Extract the (X, Y) coordinate from the center of the cell holding the provided text.  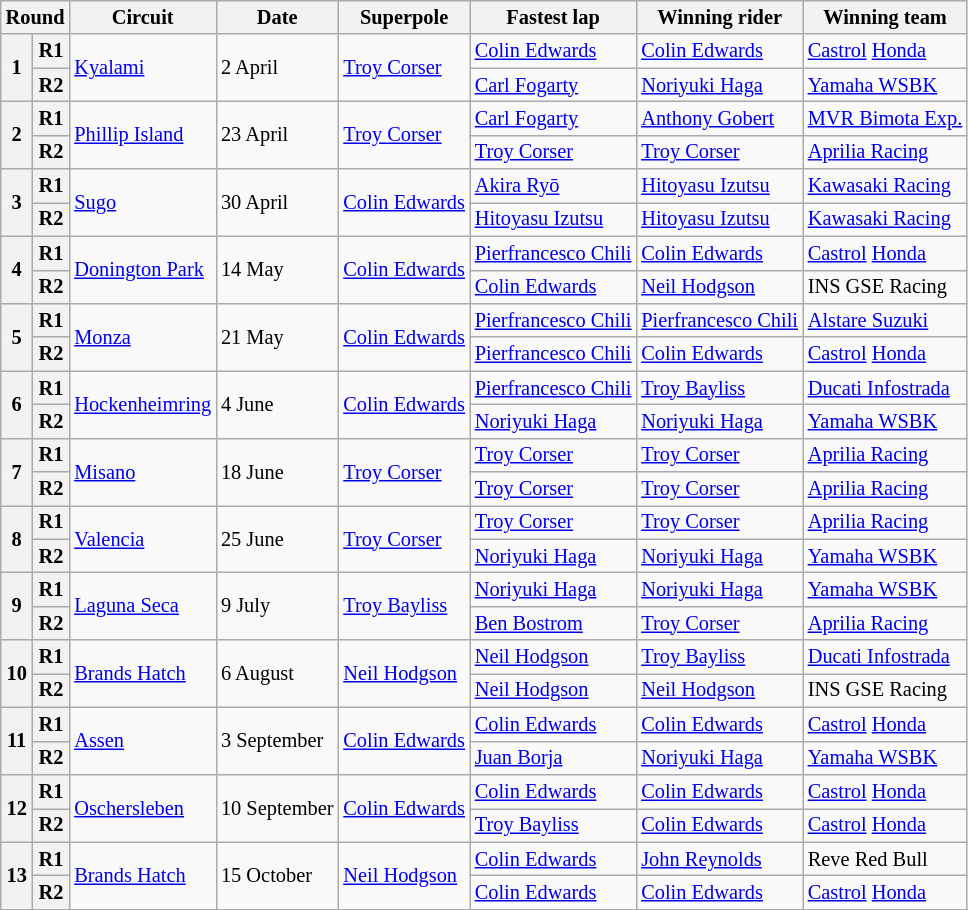
Fastest lap (553, 17)
Circuit (142, 17)
Anthony Gobert (719, 118)
Reve Red Bull (885, 859)
Donington Park (142, 270)
6 August (277, 674)
Assen (142, 740)
Phillip Island (142, 134)
15 October (277, 876)
Winning team (885, 17)
21 May (277, 336)
11 (17, 740)
9 July (277, 606)
John Reynolds (719, 859)
Juan Borja (553, 758)
23 April (277, 134)
Round (36, 17)
14 May (277, 270)
25 June (277, 538)
Hockenheimring (142, 404)
12 (17, 808)
3 September (277, 740)
Superpole (404, 17)
Alstare Suzuki (885, 320)
10 September (277, 808)
Valencia (142, 538)
13 (17, 876)
9 (17, 606)
Winning rider (719, 17)
7 (17, 472)
Oschersleben (142, 808)
6 (17, 404)
4 June (277, 404)
Date (277, 17)
3 (17, 202)
Kyalami (142, 68)
10 (17, 674)
2 April (277, 68)
30 April (277, 202)
MVR Bimota Exp. (885, 118)
18 June (277, 472)
Laguna Seca (142, 606)
Monza (142, 336)
Ben Bostrom (553, 623)
2 (17, 134)
1 (17, 68)
Akira Ryō (553, 186)
4 (17, 270)
Sugo (142, 202)
5 (17, 336)
Misano (142, 472)
8 (17, 538)
